Identify which cell holds the provided text, then report its [X, Y] central coordinate. 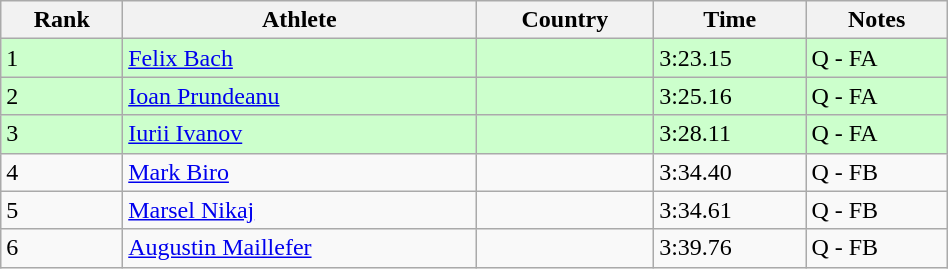
Country [565, 20]
3:34.40 [730, 172]
5 [62, 210]
Athlete [300, 20]
3:23.15 [730, 58]
Rank [62, 20]
4 [62, 172]
3:34.61 [730, 210]
Ioan Prundeanu [300, 96]
6 [62, 248]
Augustin Maillefer [300, 248]
Notes [876, 20]
2 [62, 96]
3:28.11 [730, 134]
Mark Biro [300, 172]
Felix Bach [300, 58]
3 [62, 134]
1 [62, 58]
3:25.16 [730, 96]
Marsel Nikaj [300, 210]
3:39.76 [730, 248]
Iurii Ivanov [300, 134]
Time [730, 20]
